Determine the [X, Y] coordinate at the center of the cell enclosing the given text.  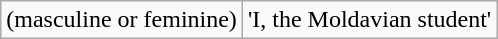
(masculine or feminine) [122, 20]
'I, the Moldavian student' [369, 20]
